Return the (X, Y) coordinate for the center point of the cell that contains the specified text.  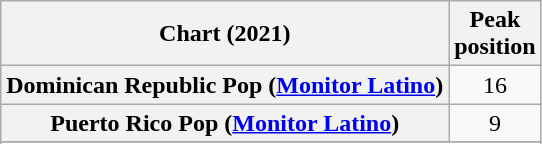
Puerto Rico Pop (Monitor Latino) (225, 123)
Chart (2021) (225, 34)
9 (495, 123)
Dominican Republic Pop (Monitor Latino) (225, 85)
Peak position (495, 34)
16 (495, 85)
